Provide the (X, Y) coordinate of the cell's center where the given text is located.  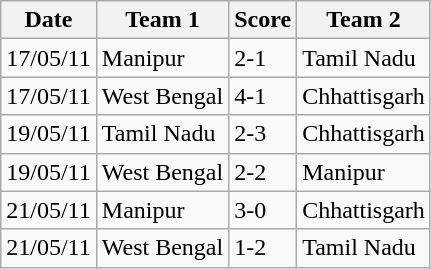
Date (49, 20)
Team 1 (162, 20)
4-1 (263, 96)
Team 2 (364, 20)
3-0 (263, 210)
2-2 (263, 172)
2-1 (263, 58)
2-3 (263, 134)
Score (263, 20)
1-2 (263, 248)
